Find where the given text appears and provide that cell's center as [X, Y] coordinate. 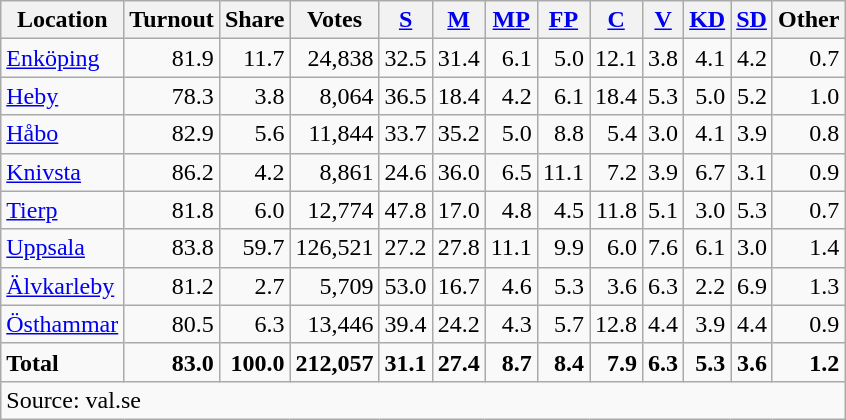
7.9 [616, 362]
126,521 [334, 248]
1.2 [808, 362]
12.1 [616, 58]
4.8 [511, 210]
4.5 [563, 210]
27.4 [458, 362]
100.0 [254, 362]
8.8 [563, 134]
5.4 [616, 134]
24,838 [334, 58]
S [406, 20]
11,844 [334, 134]
47.8 [406, 210]
36.5 [406, 96]
8,861 [334, 172]
Älvkarleby [62, 286]
3.1 [752, 172]
39.4 [406, 324]
53.0 [406, 286]
0.8 [808, 134]
8,064 [334, 96]
Total [62, 362]
1.4 [808, 248]
5.1 [664, 210]
24.2 [458, 324]
Turnout [172, 20]
16.7 [458, 286]
82.9 [172, 134]
Location [62, 20]
C [616, 20]
8.4 [563, 362]
6.5 [511, 172]
11.7 [254, 58]
9.9 [563, 248]
Knivsta [62, 172]
12.8 [616, 324]
212,057 [334, 362]
SD [752, 20]
M [458, 20]
5.6 [254, 134]
32.5 [406, 58]
V [664, 20]
81.2 [172, 286]
17.0 [458, 210]
Source: val.se [423, 400]
Uppsala [62, 248]
6.9 [752, 286]
5,709 [334, 286]
31.1 [406, 362]
7.2 [616, 172]
5.2 [752, 96]
5.7 [563, 324]
59.7 [254, 248]
KD [708, 20]
4.3 [511, 324]
FP [563, 20]
MP [511, 20]
78.3 [172, 96]
7.6 [664, 248]
Östhammar [62, 324]
83.0 [172, 362]
Heby [62, 96]
36.0 [458, 172]
11.8 [616, 210]
2.7 [254, 286]
6.7 [708, 172]
1.3 [808, 286]
Votes [334, 20]
Enköping [62, 58]
86.2 [172, 172]
27.2 [406, 248]
12,774 [334, 210]
13,446 [334, 324]
35.2 [458, 134]
81.9 [172, 58]
83.8 [172, 248]
80.5 [172, 324]
Tierp [62, 210]
Share [254, 20]
27.8 [458, 248]
2.2 [708, 286]
24.6 [406, 172]
8.7 [511, 362]
1.0 [808, 96]
33.7 [406, 134]
31.4 [458, 58]
81.8 [172, 210]
Håbo [62, 134]
Other [808, 20]
4.6 [511, 286]
